Output the [X, Y] coordinate of the center of the cell containing the given text.  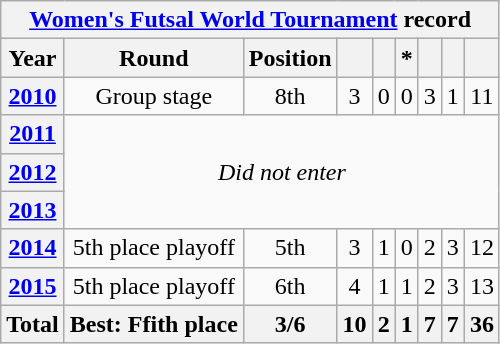
5th [290, 248]
8th [290, 96]
2011 [33, 134]
2015 [33, 286]
2012 [33, 172]
Women's Futsal World Tournament record [250, 20]
Round [154, 58]
11 [482, 96]
Position [290, 58]
2013 [33, 210]
10 [354, 324]
Year [33, 58]
* [406, 58]
4 [354, 286]
Total [33, 324]
13 [482, 286]
6th [290, 286]
Did not enter [282, 172]
36 [482, 324]
2010 [33, 96]
3/6 [290, 324]
Group stage [154, 96]
2014 [33, 248]
12 [482, 248]
Best: Ffith place [154, 324]
